Scan for the cell matching the given text and deliver its [X, Y] coordinate at center. 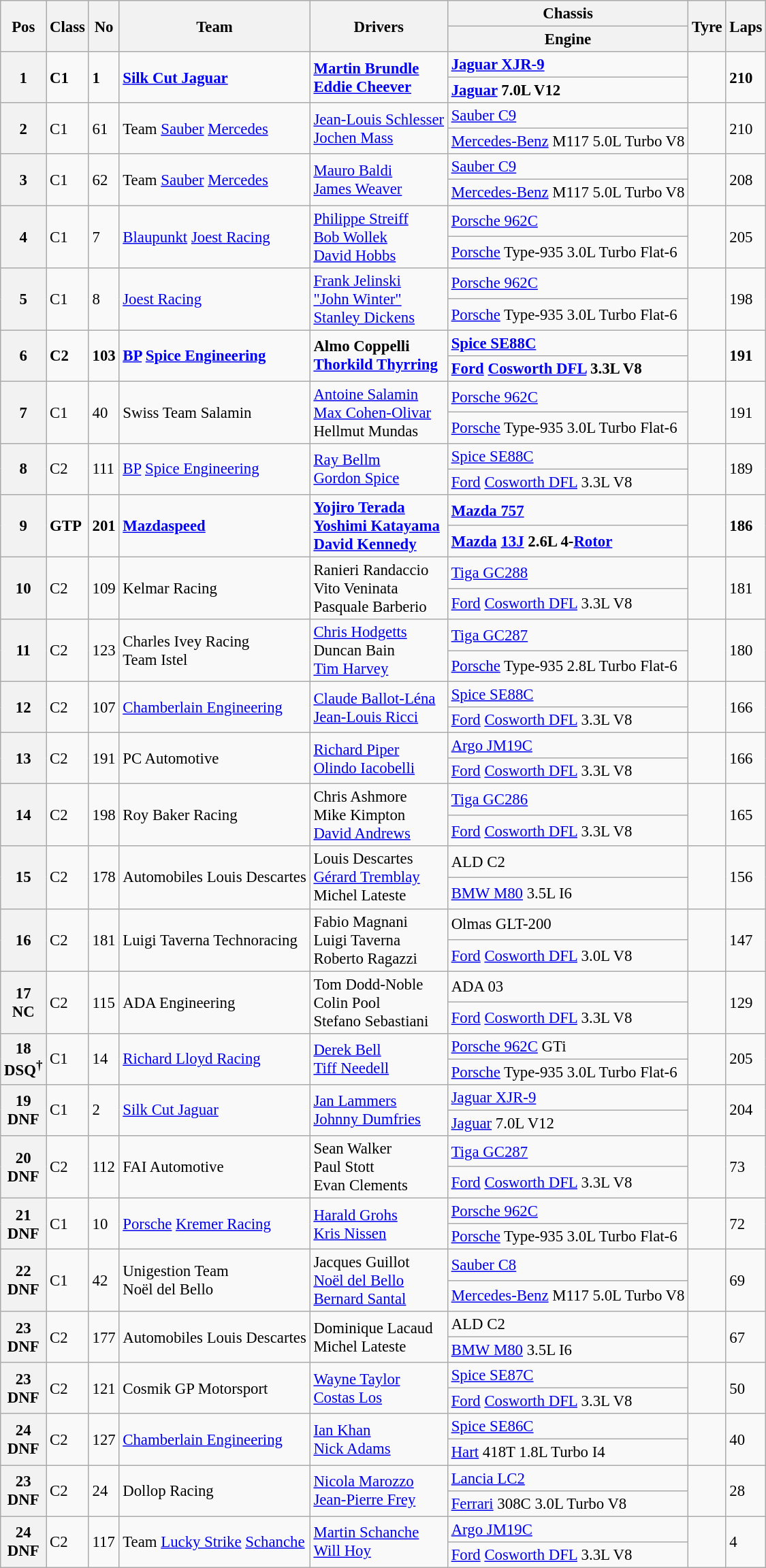
Cosmik GP Motorsport [214, 1388]
Lancia LC2 [568, 1478]
72 [746, 1224]
50 [746, 1388]
Spice SE86C [568, 1427]
Swiss Team Salamin [214, 412]
Engine [568, 39]
28 [746, 1490]
Antoine Salamin Max Cohen-Olivar Hellmut Mundas [379, 412]
5 [23, 299]
FAI Automotive [214, 1167]
Sauber C8 [568, 1265]
Jean-Louis Schlesser Jochen Mass [379, 128]
107 [103, 708]
189 [746, 470]
Louis Descartes Gérard Tremblay Michel Lateste [379, 878]
Jan Lammers Johnny Dumfries [379, 1111]
Philippe Streiff Bob Wollek David Hobbs [379, 237]
112 [103, 1167]
Porsche Type-935 2.8L Turbo Flat-6 [568, 666]
Mazdaspeed [214, 526]
117 [103, 1542]
Drivers [379, 26]
147 [746, 940]
17NC [23, 1002]
62 [103, 180]
13 [23, 758]
Dollop Racing [214, 1490]
204 [746, 1111]
67 [746, 1337]
Team [214, 26]
GTP [68, 526]
Richard Piper Olindo Iacobelli [379, 758]
Hart 418T 1.8L Turbo I4 [568, 1452]
Tiga GC286 [568, 800]
PC Automotive [214, 758]
22DNF [23, 1281]
Almo Coppelli Thorkild Thyrring [379, 355]
24 [103, 1490]
127 [103, 1440]
61 [103, 128]
18DSQ† [23, 1059]
11 [23, 651]
Ray Bellm Gordon Spice [379, 470]
Martin Brundle Eddie Cheever [379, 78]
Team Lucky Strike Schanche [214, 1542]
Dominique Lacaud Michel Lateste [379, 1337]
Claude Ballot-Léna Jean-Louis Ricci [379, 708]
Chris Ashmore Mike Kimpton David Andrews [379, 815]
Olmas GLT-200 [568, 924]
73 [746, 1167]
Class [68, 26]
Chris Hodgetts Duncan Bain Tim Harvey [379, 651]
Porsche Kremer Racing [214, 1224]
Laps [746, 26]
Unigestion Team Noël del Bello [214, 1281]
111 [103, 470]
121 [103, 1388]
Mauro Baldi James Weaver [379, 180]
Luigi Taverna Technoracing [214, 940]
180 [746, 651]
12 [23, 708]
Jacques Guillot Noël del Bello Bernard Santal [379, 1281]
Tyre [707, 26]
Mazda 757 [568, 510]
Yojiro Terada Yoshimi Katayama David Kennedy [379, 526]
6 [23, 355]
177 [103, 1337]
15 [23, 878]
186 [746, 526]
Ford Cosworth DFL 3.0L V8 [568, 955]
Nicola Marozzo Jean-Pierre Frey [379, 1490]
No [103, 26]
42 [103, 1281]
Spice SE87C [568, 1375]
208 [746, 180]
20DNF [23, 1167]
123 [103, 651]
16 [23, 940]
129 [746, 1002]
Tiga GC288 [568, 572]
Kelmar Racing [214, 588]
156 [746, 878]
109 [103, 588]
201 [103, 526]
Sean Walker Paul Stott Evan Clements [379, 1167]
19DNF [23, 1111]
103 [103, 355]
Ferrari 308C 3.0L Turbo V8 [568, 1503]
115 [103, 1002]
Fabio Magnani Luigi Taverna Roberto Ragazzi [379, 940]
3 [23, 180]
Charles Ivey Racing Team Istel [214, 651]
Wayne Taylor Costas Los [379, 1388]
Derek Bell Tiff Needell [379, 1059]
21DNF [23, 1224]
69 [746, 1281]
Tom Dodd-Noble Colin Pool Stefano Sebastiani [379, 1002]
178 [103, 878]
Roy Baker Racing [214, 815]
Harald Grohs Kris Nissen [379, 1224]
Ian Khan Nick Adams [379, 1440]
ADA Engineering [214, 1002]
Chassis [568, 14]
Mazda 13J 2.6L 4-Rotor [568, 542]
Richard Lloyd Racing [214, 1059]
Frank Jelinski "John Winter" Stanley Dickens [379, 299]
ADA 03 [568, 987]
Ranieri Randaccio Vito Veninata Pasquale Barberio [379, 588]
165 [746, 815]
9 [23, 526]
Martin Schanche Will Hoy [379, 1542]
Blaupunkt Joest Racing [214, 237]
Porsche 962C GTi [568, 1046]
Joest Racing [214, 299]
Pos [23, 26]
